Output the [X, Y] coordinate of the center of the cell containing the given text.  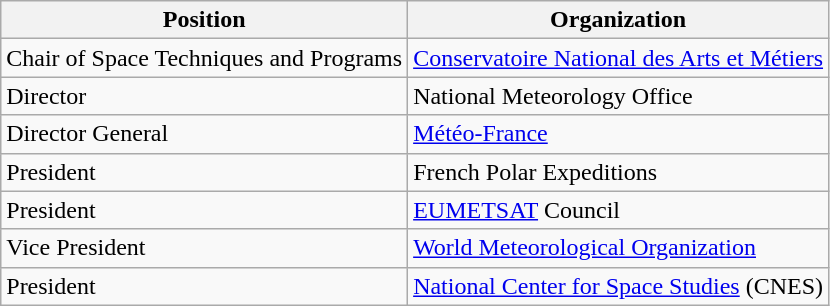
World Meteorological Organization [618, 248]
Director [204, 96]
National Center for Space Studies (CNES) [618, 286]
Organization [618, 20]
Director General [204, 134]
Chair of Space Techniques and Programs [204, 58]
Position [204, 20]
EUMETSAT Council [618, 210]
Vice President [204, 248]
Conservatoire National des Arts et Métiers [618, 58]
French Polar Expeditions [618, 172]
National Meteorology Office [618, 96]
Météo-France [618, 134]
